Scan for the cell matching the given text and deliver its (X, Y) coordinate at center. 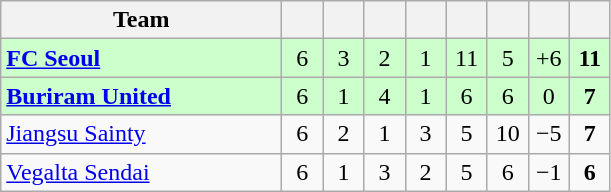
Team (142, 20)
0 (548, 96)
FC Seoul (142, 58)
Vegalta Sendai (142, 172)
4 (384, 96)
−5 (548, 134)
−1 (548, 172)
Buriram United (142, 96)
+6 (548, 58)
Jiangsu Sainty (142, 134)
10 (508, 134)
